Return the (X, Y) coordinate for the center point of the cell that contains the specified text.  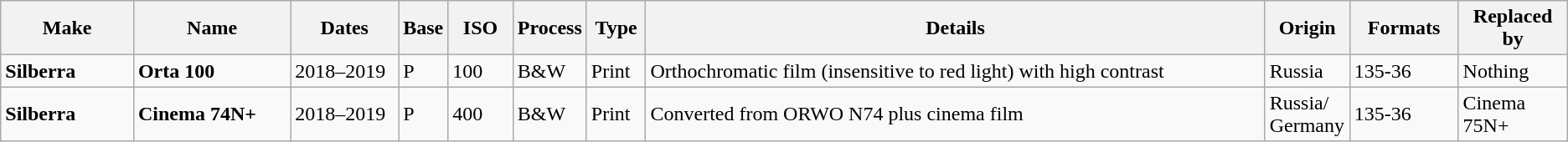
Formats (1404, 28)
Cinema 74N+ (211, 114)
Base (424, 28)
400 (481, 114)
Name (211, 28)
Orta 100 (211, 71)
Russia (1307, 71)
Dates (345, 28)
Make (67, 28)
Process (549, 28)
Details (955, 28)
Type (616, 28)
ISO (481, 28)
Converted from ORWO N74 plus cinema film (955, 114)
Replaced by (1513, 28)
Nothing (1513, 71)
Cinema 75N+ (1513, 114)
100 (481, 71)
Orthochromatic film (insensitive to red light) with high contrast (955, 71)
Origin (1307, 28)
Russia/ Germany (1307, 114)
